Determine the (X, Y) coordinate at the center of the cell enclosing the given text.  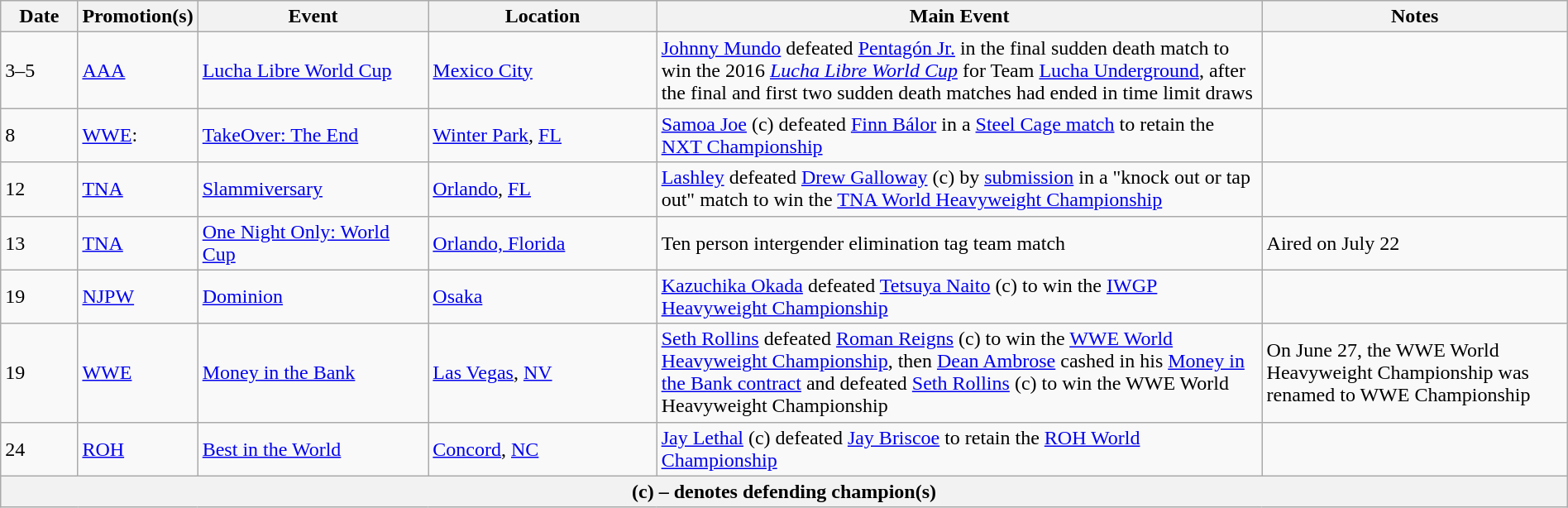
Best in the World (313, 448)
Main Event (959, 17)
One Night Only: World Cup (313, 243)
Lucha Libre World Cup (313, 70)
8 (40, 136)
Aired on July 22 (1414, 243)
3–5 (40, 70)
Mexico City (543, 70)
13 (40, 243)
On June 27, the WWE World Heavyweight Championship was renamed to WWE Championship (1414, 372)
Slammiversary (313, 189)
Orlando, FL (543, 189)
Las Vegas, NV (543, 372)
Event (313, 17)
Orlando, Florida (543, 243)
Promotion(s) (137, 17)
(c) – denotes defending champion(s) (784, 491)
Location (543, 17)
NJPW (137, 296)
Concord, NC (543, 448)
Dominion (313, 296)
AAA (137, 70)
Winter Park, FL (543, 136)
12 (40, 189)
WWE: (137, 136)
WWE (137, 372)
Date (40, 17)
Ten person intergender elimination tag team match (959, 243)
Osaka (543, 296)
24 (40, 448)
Samoa Joe (c) defeated Finn Bálor in a Steel Cage match to retain the NXT Championship (959, 136)
Kazuchika Okada defeated Tetsuya Naito (c) to win the IWGP Heavyweight Championship (959, 296)
ROH (137, 448)
Money in the Bank (313, 372)
Notes (1414, 17)
Jay Lethal (c) defeated Jay Briscoe to retain the ROH World Championship (959, 448)
TakeOver: The End (313, 136)
Lashley defeated Drew Galloway (c) by submission in a "knock out or tap out" match to win the TNA World Heavyweight Championship (959, 189)
